Return (x, y) of the center of cell containing provided text 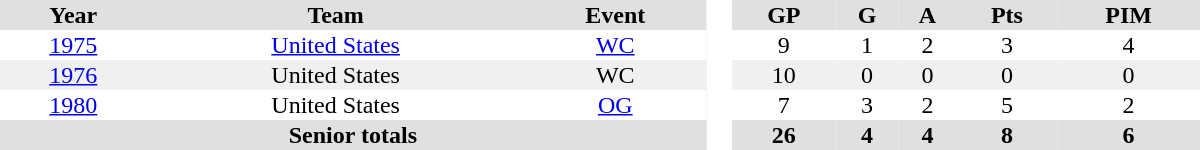
OG (616, 105)
5 (1008, 105)
GP (784, 15)
Senior totals (353, 135)
8 (1008, 135)
A (927, 15)
1980 (74, 105)
9 (784, 45)
Pts (1008, 15)
6 (1128, 135)
G (867, 15)
Event (616, 15)
10 (784, 75)
26 (784, 135)
7 (784, 105)
1 (867, 45)
1975 (74, 45)
1976 (74, 75)
PIM (1128, 15)
Year (74, 15)
Team (336, 15)
